Identify which cell holds the provided text, then report its (X, Y) central coordinate. 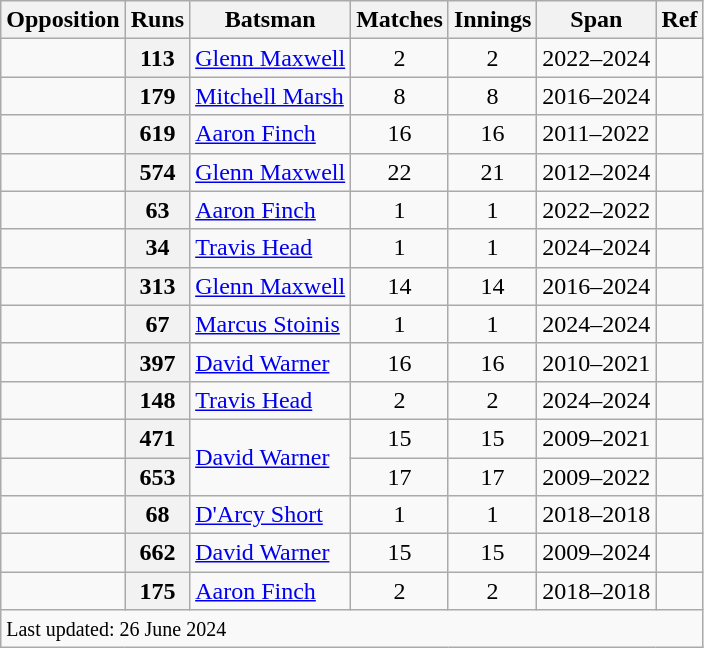
Runs (157, 20)
Ref (680, 20)
148 (157, 400)
175 (157, 591)
2009–2021 (596, 438)
Opposition (63, 20)
22 (400, 172)
2009–2024 (596, 553)
Last updated: 26 June 2024 (352, 629)
21 (492, 172)
Mitchell Marsh (270, 96)
574 (157, 172)
D'Arcy Short (270, 515)
Matches (400, 20)
2009–2022 (596, 477)
Marcus Stoinis (270, 324)
63 (157, 210)
2010–2021 (596, 362)
2011–2022 (596, 134)
67 (157, 324)
179 (157, 96)
34 (157, 248)
2022–2022 (596, 210)
2022–2024 (596, 58)
619 (157, 134)
313 (157, 286)
Innings (492, 20)
397 (157, 362)
653 (157, 477)
68 (157, 515)
113 (157, 58)
662 (157, 553)
Batsman (270, 20)
2012–2024 (596, 172)
Span (596, 20)
471 (157, 438)
